Scan for the cell matching the given text and deliver its (x, y) coordinate at center. 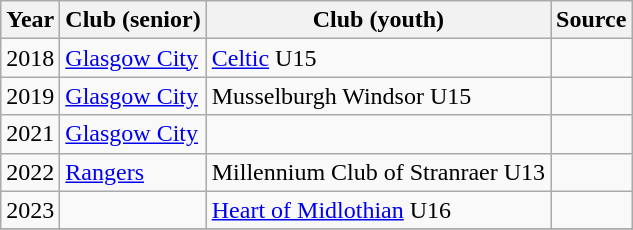
Celtic U15 (378, 58)
Source (592, 20)
2018 (30, 58)
2022 (30, 172)
Club (senior) (133, 20)
2023 (30, 210)
Millennium Club of Stranraer U13 (378, 172)
2019 (30, 96)
2021 (30, 134)
Heart of Midlothian U16 (378, 210)
Rangers (133, 172)
Musselburgh Windsor U15 (378, 96)
Year (30, 20)
Club (youth) (378, 20)
